Search for the cell housing the specified text and yield its [X, Y] center coordinate. 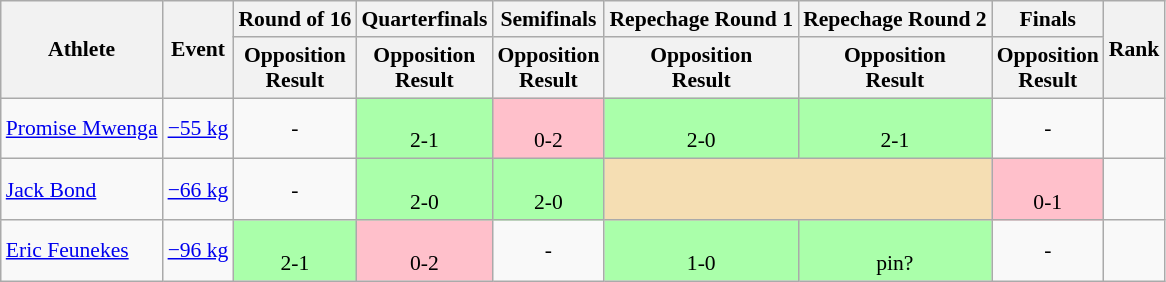
Eric Feunekes [82, 250]
Repechage Round 2 [895, 19]
Finals [1048, 19]
Rank [1134, 50]
Quarterfinals [424, 19]
pin? [895, 250]
Event [198, 50]
Semifinals [548, 19]
Athlete [82, 50]
−96 kg [198, 250]
0-1 [1048, 190]
Promise Mwenga [82, 128]
Jack Bond [82, 190]
−55 kg [198, 128]
−66 kg [198, 190]
Round of 16 [294, 19]
1-0 [701, 250]
Repechage Round 1 [701, 19]
